Find where the given text appears and provide that cell's center as (x, y) coordinate. 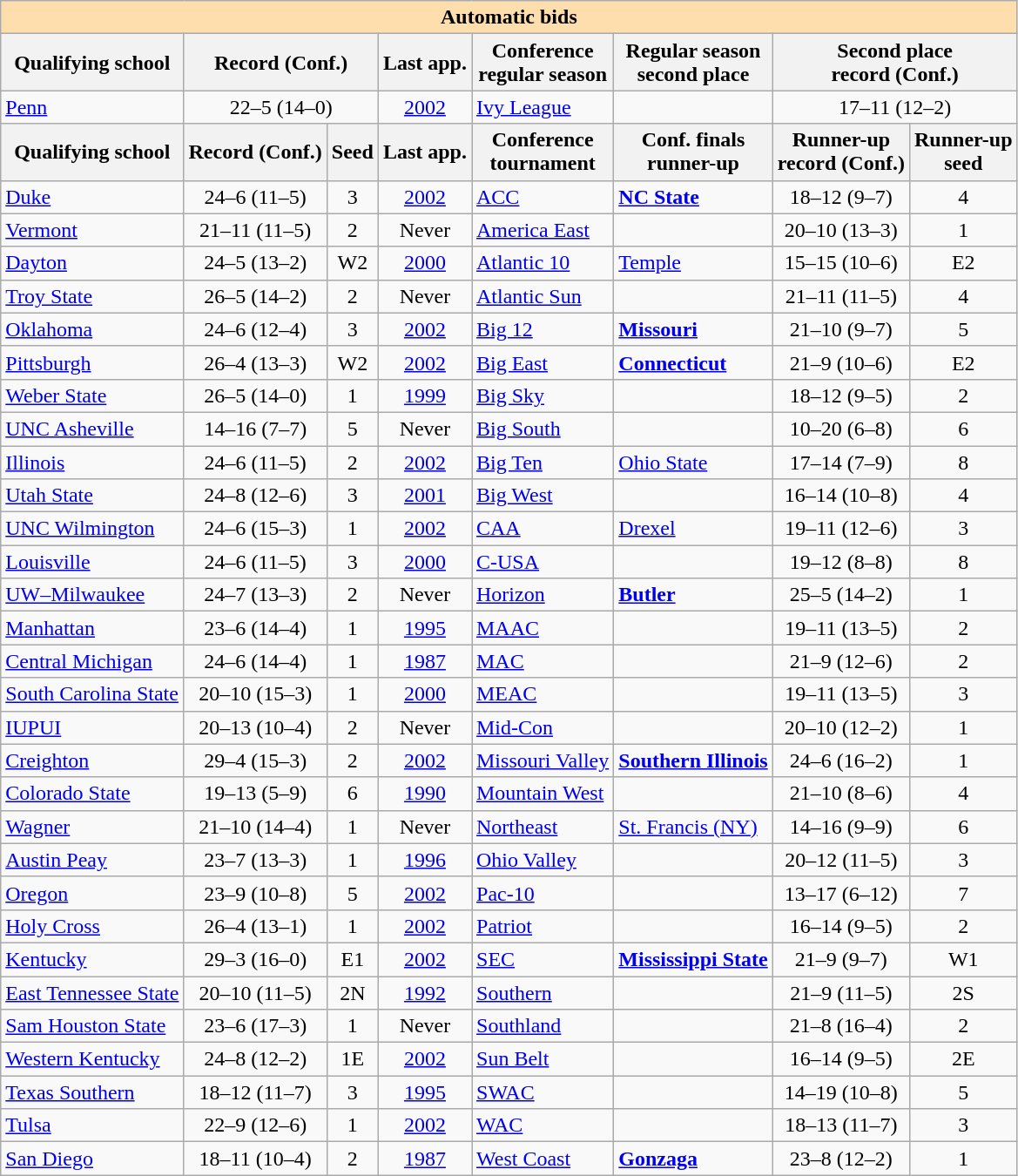
26–4 (13–3) (255, 362)
IUPUI (92, 727)
7 (963, 893)
UNC Asheville (92, 429)
Conferencetournament (543, 152)
23–8 (12–2) (841, 1159)
20–10 (12–2) (841, 727)
Pac-10 (543, 893)
Atlantic 10 (543, 263)
Louisville (92, 562)
Big Sky (543, 395)
Horizon (543, 595)
Illinois (92, 463)
Manhattan (92, 628)
21–9 (11–5) (841, 992)
Runner-uprecord (Conf.) (841, 152)
Wagner (92, 827)
19–13 (5–9) (255, 794)
NC State (693, 197)
Missouri (693, 329)
Central Michigan (92, 661)
St. Francis (NY) (693, 827)
24–6 (12–4) (255, 329)
1E (352, 1059)
25–5 (14–2) (841, 595)
22–5 (14–0) (280, 107)
21–10 (8–6) (841, 794)
Holy Cross (92, 926)
20–13 (10–4) (255, 727)
21–9 (9–7) (841, 959)
20–10 (15–3) (255, 694)
Duke (92, 197)
23–6 (14–4) (255, 628)
21–10 (9–7) (841, 329)
C-USA (543, 562)
Butler (693, 595)
23–9 (10–8) (255, 893)
Sun Belt (543, 1059)
Sam Houston State (92, 1026)
17–14 (7–9) (841, 463)
14–19 (10–8) (841, 1092)
Southern Illinois (693, 760)
15–15 (10–6) (841, 263)
24–8 (12–2) (255, 1059)
South Carolina State (92, 694)
SEC (543, 959)
20–10 (11–5) (255, 992)
WAC (543, 1125)
San Diego (92, 1159)
22–9 (12–6) (255, 1125)
SWAC (543, 1092)
Ohio State (693, 463)
Austin Peay (92, 860)
Conf. finalsrunner-up (693, 152)
24–5 (13–2) (255, 263)
Utah State (92, 496)
29–3 (16–0) (255, 959)
Patriot (543, 926)
26–4 (13–1) (255, 926)
14–16 (9–9) (841, 827)
20–12 (11–5) (841, 860)
Weber State (92, 395)
Kentucky (92, 959)
2E (963, 1059)
Big 12 (543, 329)
24–6 (14–4) (255, 661)
W1 (963, 959)
Drexel (693, 529)
Big East (543, 362)
24–6 (15–3) (255, 529)
13–17 (6–12) (841, 893)
1990 (425, 794)
20–10 (13–3) (841, 230)
Penn (92, 107)
E1 (352, 959)
23–6 (17–3) (255, 1026)
2S (963, 992)
18–12 (9–5) (841, 395)
1996 (425, 860)
Creighton (92, 760)
Big South (543, 429)
21–10 (14–4) (255, 827)
Conferenceregular season (543, 63)
UNC Wilmington (92, 529)
2001 (425, 496)
26–5 (14–2) (255, 296)
10–20 (6–8) (841, 429)
1992 (425, 992)
18–12 (11–7) (255, 1092)
West Coast (543, 1159)
Northeast (543, 827)
East Tennessee State (92, 992)
Big Ten (543, 463)
1999 (425, 395)
Western Kentucky (92, 1059)
24–7 (13–3) (255, 595)
26–5 (14–0) (255, 395)
ACC (543, 197)
29–4 (15–3) (255, 760)
Temple (693, 263)
CAA (543, 529)
Ohio Valley (543, 860)
Mississippi State (693, 959)
19–12 (8–8) (841, 562)
Atlantic Sun (543, 296)
Mid-Con (543, 727)
MEAC (543, 694)
23–7 (13–3) (255, 860)
2N (352, 992)
Oregon (92, 893)
18–12 (9–7) (841, 197)
21–8 (16–4) (841, 1026)
Regular seasonsecond place (693, 63)
14–16 (7–7) (255, 429)
Vermont (92, 230)
Automatic bids (509, 17)
Connecticut (693, 362)
Seed (352, 152)
Runner-upseed (963, 152)
MAAC (543, 628)
Second placerecord (Conf.) (895, 63)
17–11 (12–2) (895, 107)
16–14 (10–8) (841, 496)
Dayton (92, 263)
19–11 (12–6) (841, 529)
Colorado State (92, 794)
Tulsa (92, 1125)
Mountain West (543, 794)
24–8 (12–6) (255, 496)
MAC (543, 661)
Pittsburgh (92, 362)
America East (543, 230)
Big West (543, 496)
18–11 (10–4) (255, 1159)
24–6 (16–2) (841, 760)
Texas Southern (92, 1092)
21–9 (10–6) (841, 362)
Southland (543, 1026)
UW–Milwaukee (92, 595)
Troy State (92, 296)
Missouri Valley (543, 760)
Southern (543, 992)
18–13 (11–7) (841, 1125)
21–9 (12–6) (841, 661)
Ivy League (543, 107)
Oklahoma (92, 329)
Gonzaga (693, 1159)
